Return the [X, Y] coordinate for the center point of the cell that contains the specified text.  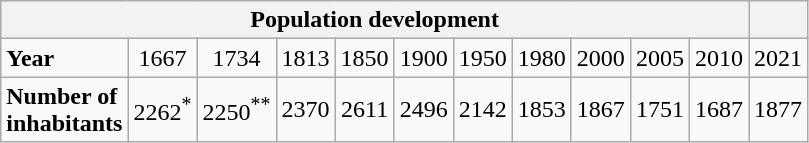
1850 [364, 58]
1867 [600, 110]
1751 [660, 110]
2250** [236, 110]
2010 [718, 58]
Year [64, 58]
2021 [778, 58]
2142 [482, 110]
2611 [364, 110]
2370 [306, 110]
1734 [236, 58]
2000 [600, 58]
2496 [424, 110]
1900 [424, 58]
1813 [306, 58]
1687 [718, 110]
2005 [660, 58]
1667 [162, 58]
1980 [542, 58]
2262* [162, 110]
1853 [542, 110]
1877 [778, 110]
1950 [482, 58]
Population development [375, 20]
Number of inhabitants [64, 110]
